Scan for the cell matching the given text and deliver its (x, y) coordinate at center. 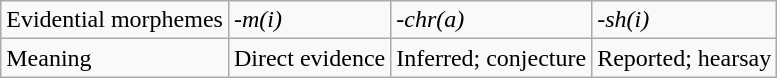
-chr(a) (492, 20)
-sh(i) (684, 20)
Reported; hearsay (684, 58)
Evidential morphemes (115, 20)
Direct evidence (309, 58)
Inferred; conjecture (492, 58)
-m(i) (309, 20)
Meaning (115, 58)
